Locate the cell with the specified text and output its (X, Y) center coordinate. 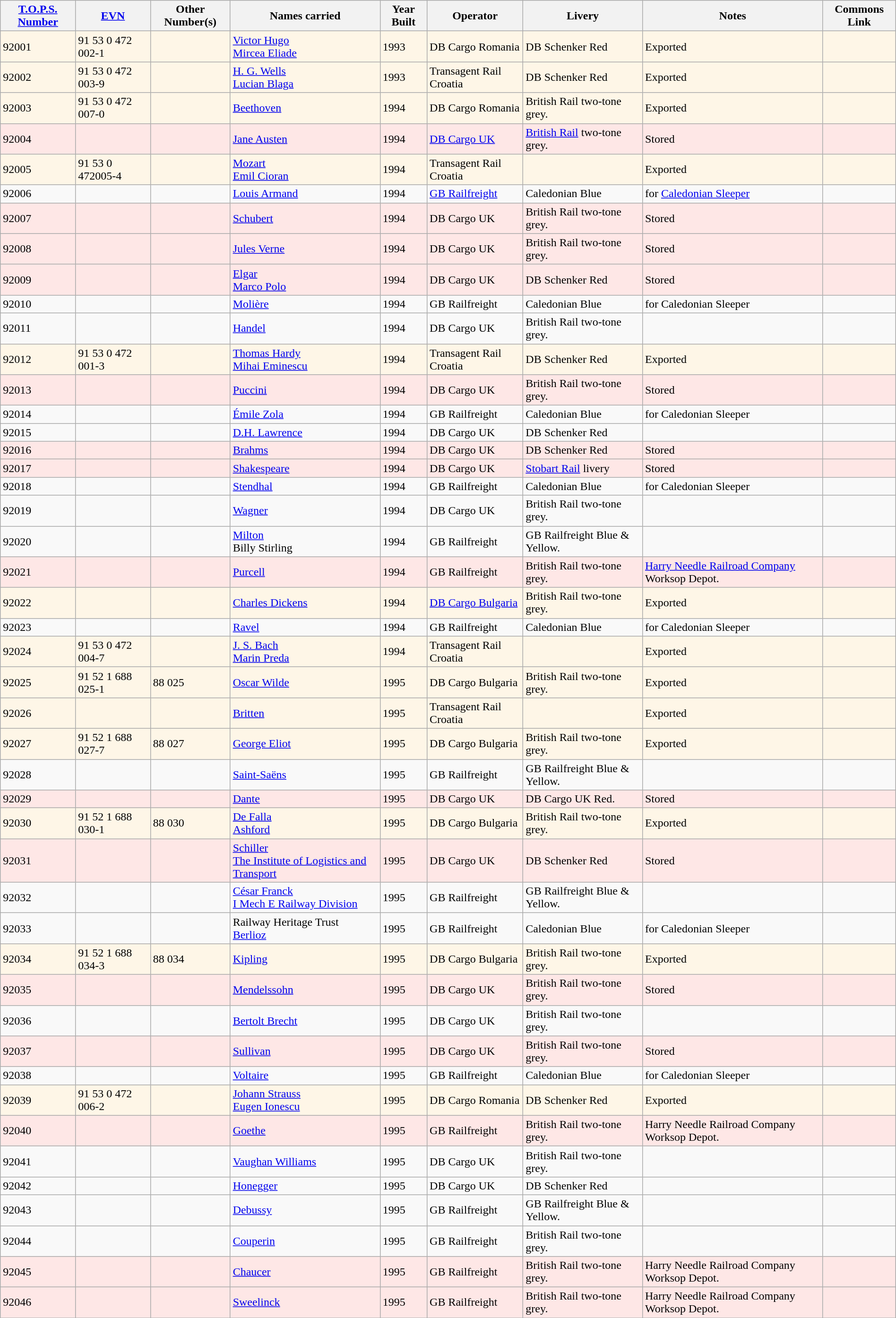
91 53 0 472 007-0 (113, 108)
Oscar Wilde (305, 682)
Railway Heritage Trust Berlioz (305, 928)
92008 (38, 249)
92002 (38, 78)
Mendelssohn (305, 990)
92028 (38, 774)
92003 (38, 108)
Purcell (305, 572)
92034 (38, 959)
Couperin (305, 1241)
Year Built (404, 16)
DB Cargo UK Red. (583, 799)
Sweelinck (305, 1302)
Operator (475, 16)
92045 (38, 1272)
Jane Austen (305, 139)
92009 (38, 280)
Vaughan Williams (305, 1162)
Schubert (305, 218)
Names carried (305, 16)
92043 (38, 1210)
92021 (38, 572)
Dante (305, 799)
MozartEmil Cioran (305, 169)
92013 (38, 390)
92007 (38, 218)
92036 (38, 1021)
Commons Link (859, 16)
92022 (38, 603)
92042 (38, 1186)
Shakespeare (305, 468)
92027 (38, 744)
88 027 (190, 744)
91 53 0 472 002-1 (113, 46)
Victor HugoMircea Eliade (305, 46)
Jules Verne (305, 249)
92038 (38, 1076)
SchillerThe Institute of Logistics and Transport (305, 861)
92037 (38, 1051)
Wagner (305, 510)
92010 (38, 304)
ElgarMarco Polo (305, 280)
92014 (38, 414)
De FallaAshford (305, 823)
92025 (38, 682)
91 53 0 472 001-3 (113, 359)
César FranckI Mech E Railway Division (305, 898)
92032 (38, 898)
92017 (38, 468)
Notes (732, 16)
Thomas HardyMihai Eminescu (305, 359)
92030 (38, 823)
EVN (113, 16)
92041 (38, 1162)
Other Number(s) (190, 16)
92035 (38, 990)
Stendhal (305, 486)
91 52 1 688 030-1 (113, 823)
92019 (38, 510)
91 52 1 688 027-7 (113, 744)
Goethe (305, 1130)
92031 (38, 861)
Debussy (305, 1210)
Chaucer (305, 1272)
Sullivan (305, 1051)
Ravel (305, 627)
Brahms (305, 450)
92029 (38, 799)
T.O.P.S. Number (38, 16)
92015 (38, 432)
91 53 0 472 004-7 (113, 651)
88 030 (190, 823)
Stobart Rail livery (583, 468)
J. S. BachMarin Preda (305, 651)
92024 (38, 651)
Molière (305, 304)
George Eliot (305, 744)
92018 (38, 486)
D.H. Lawrence (305, 432)
Charles Dickens (305, 603)
91 53 0 472 003-9 (113, 78)
91 53 0 472005-4 (113, 169)
H. G. WellsLucian Blaga (305, 78)
92020 (38, 542)
92044 (38, 1241)
92039 (38, 1100)
Johann StraussEugen Ionescu (305, 1100)
Louis Armand (305, 194)
Voltaire (305, 1076)
MiltonBilly Stirling (305, 542)
Bertolt Brecht (305, 1021)
Kipling (305, 959)
Livery (583, 16)
Honegger (305, 1186)
92023 (38, 627)
92033 (38, 928)
91 52 1 688 034-3 (113, 959)
92040 (38, 1130)
Saint-Saëns (305, 774)
92026 (38, 713)
92012 (38, 359)
92016 (38, 450)
88 034 (190, 959)
92011 (38, 328)
92001 (38, 46)
88 025 (190, 682)
92046 (38, 1302)
Handel (305, 328)
Britten (305, 713)
92005 (38, 169)
91 53 0 472 006-2 (113, 1100)
91 52 1 688 025-1 (113, 682)
Émile Zola (305, 414)
Puccini (305, 390)
92006 (38, 194)
Beethoven (305, 108)
92004 (38, 139)
